Capture the cell that displays the provided text and extract its [x, y] central coordinate. 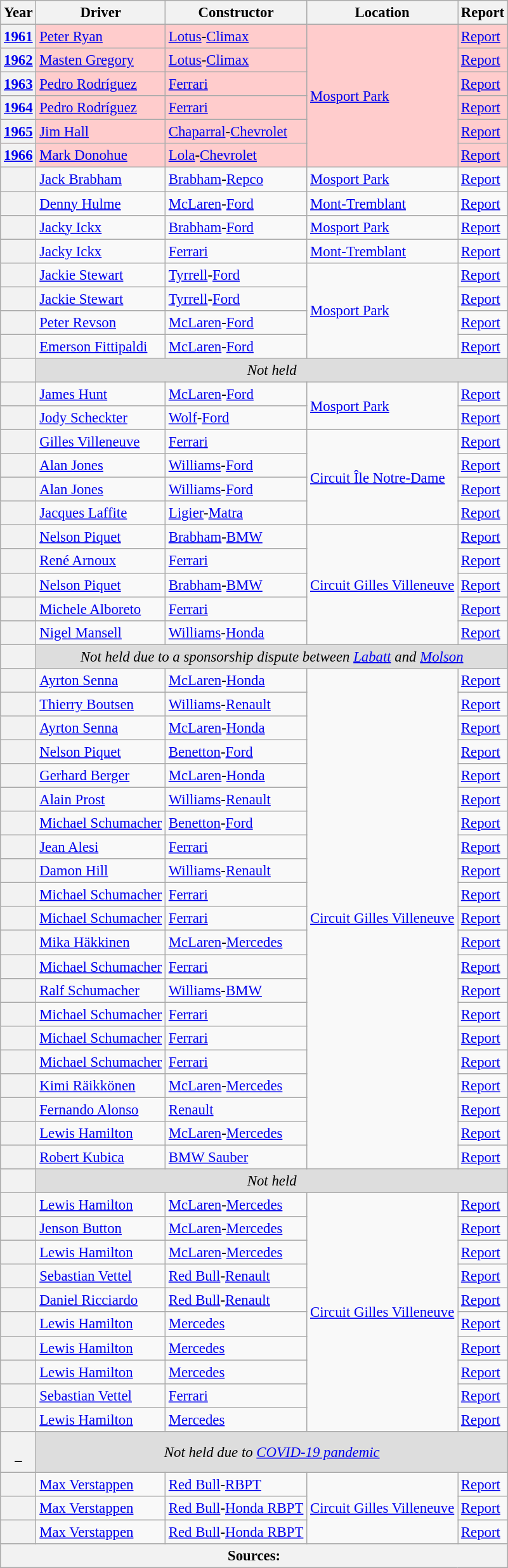
Emerson Fittipaldi [101, 346]
Mark Donohue [101, 155]
Jean Alesi [101, 847]
Not held due to COVID-19 pandemic [272, 1453]
Brabham-Repco [236, 180]
Williams-BMW [236, 990]
1965 [18, 132]
Lola-Chevrolet [236, 155]
Jacques Laffite [101, 513]
Circuit Île Notre-Dame [382, 478]
Jim Hall [101, 132]
Chaparral-Chevrolet [236, 132]
Ralf Schumacher [101, 990]
Peter Revson [101, 323]
Thierry Boutsen [101, 704]
Kimi Räikkönen [101, 1086]
Denny Hulme [101, 204]
Ligier-Matra [236, 513]
Michele Alboreto [101, 609]
Robert Kubica [101, 1157]
1964 [18, 108]
Peter Ryan [101, 37]
Mika Häkkinen [101, 943]
Nigel Mansell [101, 632]
Sources: [254, 1556]
Brabham-Ford [236, 227]
Constructor [236, 13]
Fernando Alonso [101, 1109]
Renault [236, 1109]
1961 [18, 37]
Damon Hill [101, 871]
1962 [18, 60]
Jenson Button [101, 1229]
Gilles Villeneuve [101, 442]
Williams-Honda [236, 632]
Location [382, 13]
James Hunt [101, 394]
1966 [18, 155]
René Arnoux [101, 561]
Masten Gregory [101, 60]
Jack Brabham [101, 180]
Wolf-Ford [236, 418]
Alain Prost [101, 800]
Red Bull-RBPT [236, 1484]
1963 [18, 84]
Jody Scheckter [101, 418]
Gerhard Berger [101, 776]
Not held due to a sponsorship dispute between Labatt and Molson [272, 657]
Driver [101, 13]
BMW Sauber [236, 1157]
– [18, 1453]
Daniel Ricciardo [101, 1300]
Year [18, 13]
